Capture the cell that displays the provided text and extract its (x, y) central coordinate. 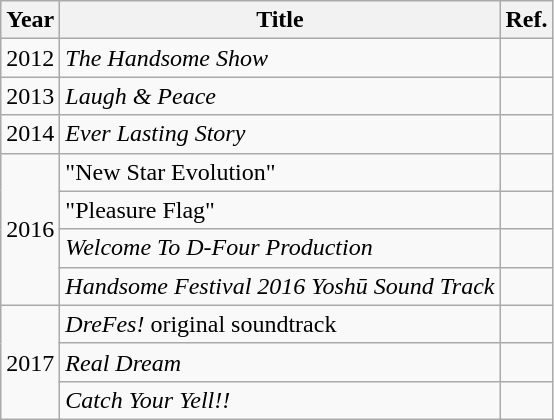
Real Dream (280, 362)
Title (280, 20)
2016 (30, 229)
DreFes! original soundtrack (280, 324)
Ref. (526, 20)
The Handsome Show (280, 58)
2014 (30, 134)
Welcome To D-Four Production (280, 248)
2017 (30, 362)
Year (30, 20)
2012 (30, 58)
Handsome Festival 2016 Yoshū Sound Track (280, 286)
Ever Lasting Story (280, 134)
Laugh & Peace (280, 96)
2013 (30, 96)
"Pleasure Flag" (280, 210)
"New Star Evolution" (280, 172)
Catch Your Yell!! (280, 400)
